Find where the given text appears and provide that cell's center as [X, Y] coordinate. 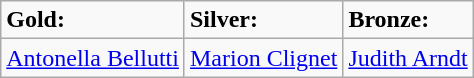
Judith Arndt [408, 58]
Gold: [93, 20]
Silver: [263, 20]
Bronze: [408, 20]
Antonella Bellutti [93, 58]
Marion Clignet [263, 58]
